Detect which cell encompasses the target text, then output its (x, y) center coordinate. 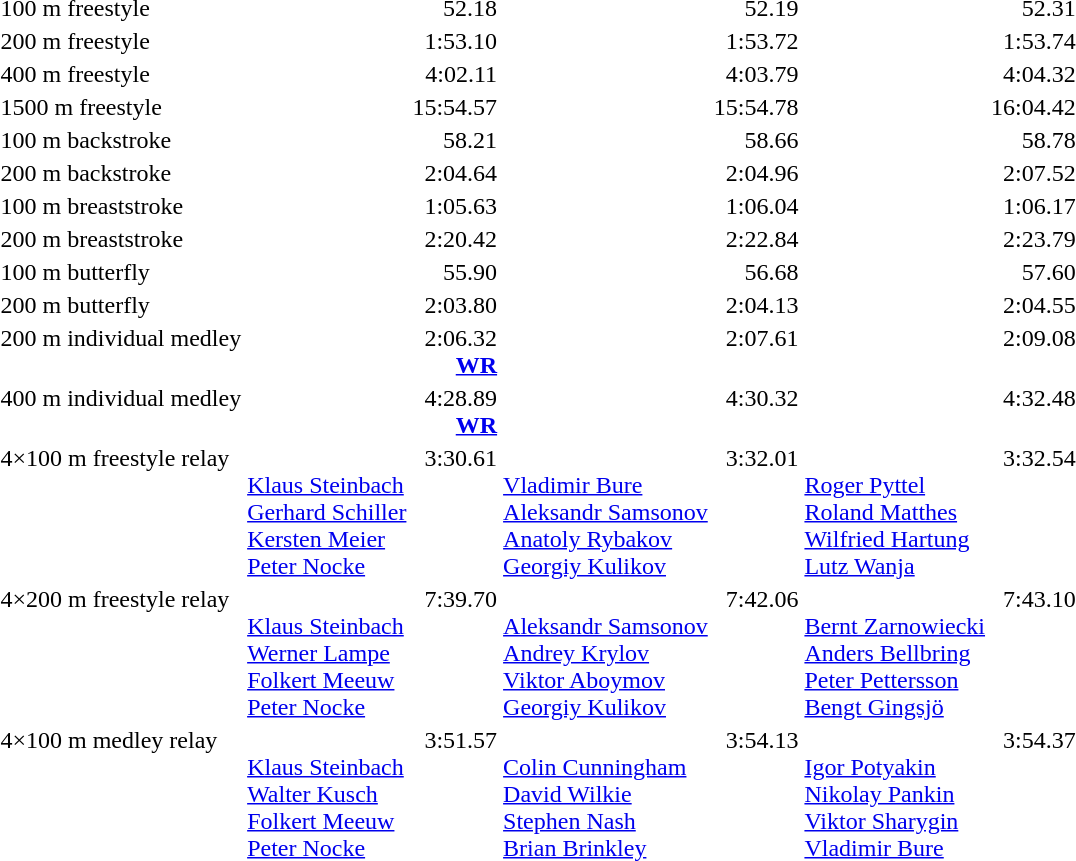
4:30.32 (756, 412)
2:04.64 (455, 173)
7:42.06 (756, 653)
1:06.04 (756, 206)
3:30.61 (455, 512)
Klaus SteinbachGerhard SchillerKersten Meier Peter Nocke (327, 512)
55.90 (455, 272)
4:28.89WR (455, 412)
15:54.78 (756, 107)
Roger PyttelRoland MatthesWilfried HartungLutz Wanja (895, 512)
7:39.70 (455, 653)
Bernt ZarnowieckiAnders BellbringPeter PetterssonBengt Gingsjö (895, 653)
Vladimir BureAleksandr SamsonovAnatoly RybakovGeorgiy Kulikov (606, 512)
4:02.11 (455, 74)
4:03.79 (756, 74)
2:07.61 (756, 352)
56.68 (756, 272)
Klaus SteinbachWerner LampeFolkert Meeuw Peter Nocke (327, 653)
Aleksandr SamsonovAndrey KrylovViktor AboymovGeorgiy Kulikov (606, 653)
2:03.80 (455, 305)
2:04.96 (756, 173)
1:53.10 (455, 41)
58.66 (756, 140)
2:06.32WR (455, 352)
2:04.13 (756, 305)
58.21 (455, 140)
2:22.84 (756, 239)
15:54.57 (455, 107)
1:53.72 (756, 41)
2:20.42 (455, 239)
3:32.01 (756, 512)
1:05.63 (455, 206)
